Capture the cell that displays the provided text and extract its [X, Y] central coordinate. 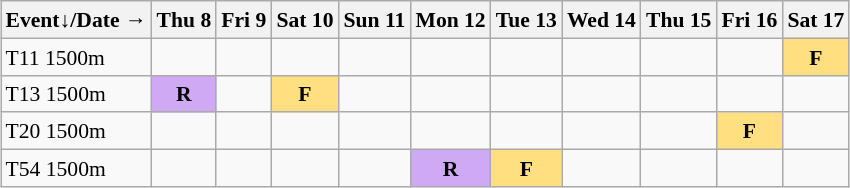
Mon 12 [450, 20]
Thu 8 [184, 20]
T54 1500m [76, 168]
T11 1500m [76, 56]
Sat 17 [816, 20]
Tue 13 [526, 20]
Fri 9 [244, 20]
Wed 14 [602, 20]
Sat 10 [304, 20]
T13 1500m [76, 94]
T20 1500m [76, 130]
Event↓/Date → [76, 20]
Thu 15 [679, 20]
Fri 16 [749, 20]
Sun 11 [374, 20]
